From the cell containing the given text, extract its center point as [x, y] coordinate. 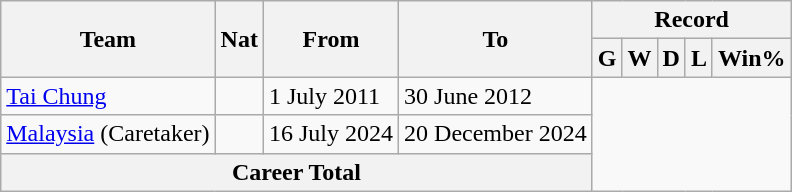
D [671, 58]
W [640, 58]
Record [692, 20]
Nat [239, 39]
Tai Chung [108, 96]
Win% [752, 58]
Malaysia (Caretaker) [108, 134]
1 July 2011 [330, 96]
G [607, 58]
16 July 2024 [330, 134]
To [496, 39]
Team [108, 39]
From [330, 39]
Career Total [296, 172]
20 December 2024 [496, 134]
30 June 2012 [496, 96]
L [698, 58]
